Extract the (X, Y) coordinate from the center of the cell holding the provided text.  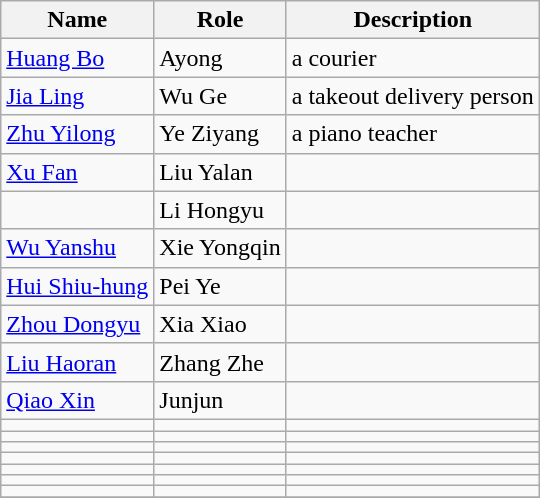
Wu Ge (220, 96)
Wu Yanshu (78, 248)
Zhang Zhe (220, 362)
Li Hongyu (220, 210)
Name (78, 20)
Xia Xiao (220, 324)
Role (220, 20)
Ayong (220, 58)
Jia Ling (78, 96)
Junjun (220, 400)
Huang Bo (78, 58)
Xu Fan (78, 172)
Qiao Xin (78, 400)
a courier (412, 58)
Pei Ye (220, 286)
Liu Haoran (78, 362)
a takeout delivery person (412, 96)
a piano teacher (412, 134)
Hui Shiu-hung (78, 286)
Liu Yalan (220, 172)
Zhou Dongyu (78, 324)
Ye Ziyang (220, 134)
Xie Yongqin (220, 248)
Description (412, 20)
Zhu Yilong (78, 134)
